Return the (x, y) coordinate for the center point of the cell that contains the specified text.  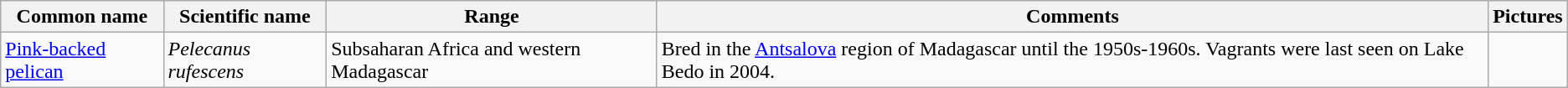
Bred in the Antsalova region of Madagascar until the 1950s-1960s. Vagrants were last seen on Lake Bedo in 2004. (1072, 60)
Comments (1072, 17)
Pelecanus rufescens (245, 60)
Range (492, 17)
Scientific name (245, 17)
Pictures (1528, 17)
Common name (82, 17)
Pink-backed pelican (82, 60)
Subsaharan Africa and western Madagascar (492, 60)
